Identify which cell holds the provided text, then report its (x, y) central coordinate. 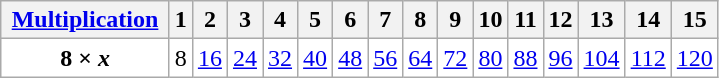
1 (180, 20)
96 (560, 58)
24 (244, 58)
11 (526, 20)
6 (350, 20)
9 (456, 20)
15 (694, 20)
2 (210, 20)
120 (694, 58)
112 (648, 58)
72 (456, 58)
14 (648, 20)
7 (386, 20)
8 × x (86, 58)
40 (316, 58)
88 (526, 58)
5 (316, 20)
16 (210, 58)
32 (280, 58)
12 (560, 20)
13 (602, 20)
3 (244, 20)
64 (420, 58)
4 (280, 20)
104 (602, 58)
80 (490, 58)
56 (386, 58)
10 (490, 20)
Multiplication (86, 20)
48 (350, 58)
